Return the [X, Y] coordinate for the center point of the cell that contains the specified text.  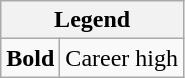
Bold [30, 58]
Career high [122, 58]
Legend [92, 20]
